Scan for the cell matching the given text and deliver its [X, Y] coordinate at center. 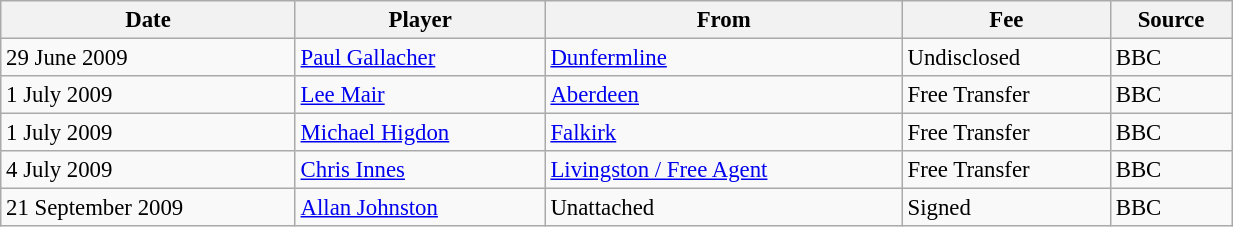
Signed [1006, 208]
Player [420, 20]
Source [1170, 20]
Date [148, 20]
Paul Gallacher [420, 58]
21 September 2009 [148, 208]
Michael Higdon [420, 133]
Livingston / Free Agent [724, 170]
4 July 2009 [148, 170]
Fee [1006, 20]
Allan Johnston [420, 208]
Dunfermline [724, 58]
From [724, 20]
Unattached [724, 208]
Falkirk [724, 133]
29 June 2009 [148, 58]
Aberdeen [724, 95]
Undisclosed [1006, 58]
Chris Innes [420, 170]
Lee Mair [420, 95]
